From the cell containing the given text, extract its center point as [X, Y] coordinate. 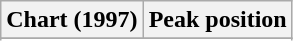
Chart (1997) [72, 20]
Peak position [218, 20]
